Detect which cell encompasses the target text, then output its (X, Y) center coordinate. 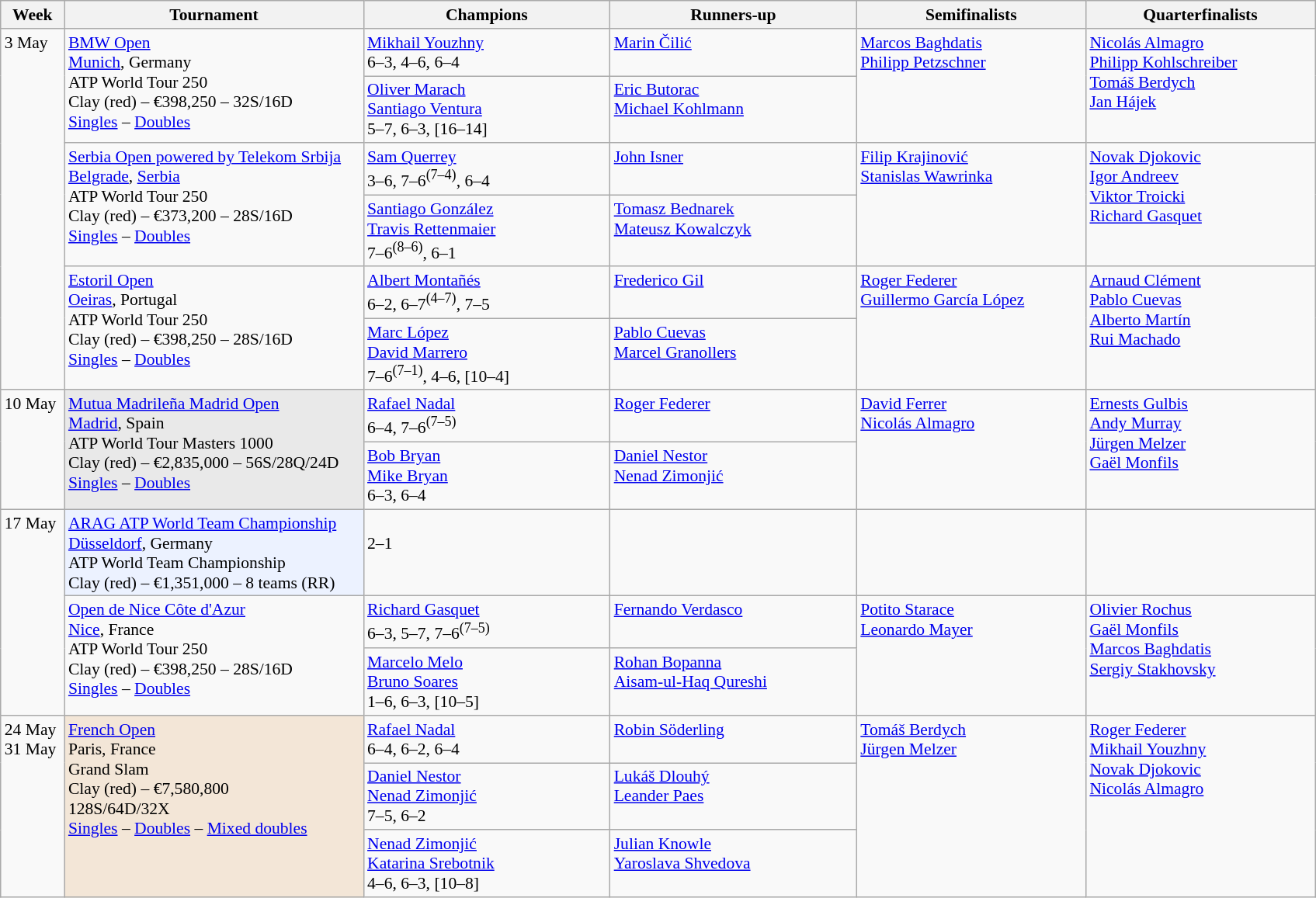
Albert Montañés6–2, 6–7(4–7), 7–5 (487, 293)
Daniel Nestor Nenad Zimonjić7–5, 6–2 (487, 796)
French Open Paris, FranceGrand SlamClay (red) – €7,580,800128S/64D/32XSingles – Doubles – Mixed doubles (214, 806)
Potito Starace Leonardo Mayer (971, 655)
Mikhail Youzhny6–3, 4–6, 6–4 (487, 53)
Tournament (214, 15)
Pablo Cuevas Marcel Granollers (734, 354)
Santiago González Travis Rettenmaier7–6(8–6), 6–1 (487, 231)
Marc López David Marrero7–6(7–1), 4–6, [10–4] (487, 354)
Sam Querrey3–6, 7–6(7–4), 6–4 (487, 169)
Open de Nice Côte d'Azur Nice, FranceATP World Tour 250Clay (red) – €398,250 – 28S/16DSingles – Doubles (214, 655)
Bob Bryan Mike Bryan6–3, 6–4 (487, 477)
10 May (33, 450)
17 May (33, 612)
Richard Gasquet6–3, 5–7, 7–6(7–5) (487, 622)
Runners-up (734, 15)
Serbia Open powered by Telekom Srbija Belgrade, SerbiaATP World Tour 250Clay (red) – €373,200 – 28S/16DSingles – Doubles (214, 205)
John Isner (734, 169)
Arnaud Clément Pablo Cuevas Alberto Martín Rui Machado (1200, 329)
Robin Söderling (734, 739)
Quarterfinalists (1200, 15)
ARAG ATP World Team Championship Düsseldorf, GermanyATP World Team ChampionshipClay (red) – €1,351,000 – 8 teams (RR) (214, 553)
Frederico Gil (734, 293)
BMW Open Munich, GermanyATP World Tour 250Clay (red) – €398,250 – 32S/16DSingles – Doubles (214, 86)
Julian Knowle Yaroslava Shvedova (734, 865)
Marcelo Melo Bruno Soares1–6, 6–3, [10–5] (487, 681)
Nicolás Almagro Philipp Kohlschreiber Tomáš Berdych Jan Hájek (1200, 86)
2–1 (487, 553)
Week (33, 15)
David Ferrer Nicolás Almagro (971, 450)
Daniel Nestor Nenad Zimonjić (734, 477)
Tomáš Berdych Jürgen Melzer (971, 806)
Estoril Open Oeiras, PortugalATP World Tour 250Clay (red) – €398,250 – 28S/16DSingles – Doubles (214, 329)
Oliver Marach Santiago Ventura5–7, 6–3, [16–14] (487, 110)
3 May (33, 210)
Semifinalists (971, 15)
Roger Federer (734, 416)
Roger Federer Guillermo García López (971, 329)
Rafael Nadal6–4, 7–6(7–5) (487, 416)
Marcos Baghdatis Philipp Petzschner (971, 86)
Ernests Gulbis Andy Murray Jürgen Melzer Gaël Monfils (1200, 450)
Champions (487, 15)
Mutua Madrileña Madrid Open Madrid, SpainATP World Tour Masters 1000Clay (red) – €2,835,000 – 56S/28Q/24DSingles – Doubles (214, 450)
Olivier Rochus Gaël Monfils Marcos Baghdatis Sergiy Stakhovsky (1200, 655)
Filip Krajinović Stanislas Wawrinka (971, 205)
Fernando Verdasco (734, 622)
24 May31 May (33, 806)
Nenad Zimonjić Katarina Srebotnik4–6, 6–3, [10–8] (487, 865)
Roger Federer Mikhail Youzhny Novak Djokovic Nicolás Almagro (1200, 806)
Rafael Nadal6–4, 6–2, 6–4 (487, 739)
Novak Djokovic Igor Andreev Viktor Troicki Richard Gasquet (1200, 205)
Rohan Bopanna Aisam-ul-Haq Qureshi (734, 681)
Eric Butorac Michael Kohlmann (734, 110)
Tomasz Bednarek Mateusz Kowalczyk (734, 231)
Lukáš Dlouhý Leander Paes (734, 796)
Marin Čilić (734, 53)
